Search for the cell housing the specified text and yield its [x, y] center coordinate. 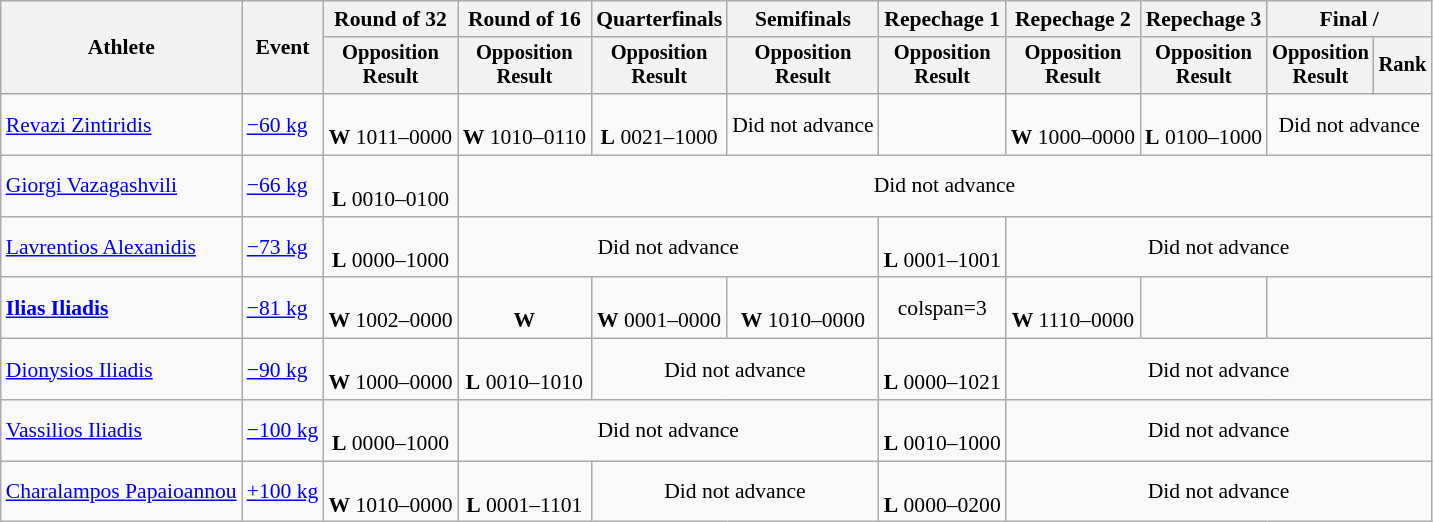
−60 kg [283, 124]
−81 kg [283, 308]
L 0100–1000 [1204, 124]
−73 kg [283, 248]
Athlete [122, 48]
Revazi Zintiridis [122, 124]
Quarterfinals [659, 19]
Repechage 1 [942, 19]
Giorgi Vazagashvili [122, 186]
Repechage 2 [1073, 19]
Round of 32 [390, 19]
−66 kg [283, 186]
+100 kg [283, 492]
Round of 16 [524, 19]
L 0001–1001 [942, 248]
W 0001–0000 [659, 308]
Vassilios Iliadis [122, 430]
Semifinals [803, 19]
W 1010–0110 [524, 124]
W 1011–0000 [390, 124]
L 0010–0100 [390, 186]
Repechage 3 [1204, 19]
W [524, 308]
−90 kg [283, 370]
L 0010–1010 [524, 370]
L 0010–1000 [942, 430]
Lavrentios Alexanidis [122, 248]
Charalampos Papaioannou [122, 492]
Rank [1403, 66]
W 1110–0000 [1073, 308]
L 0021–1000 [659, 124]
colspan=3 [942, 308]
Final / [1349, 19]
−100 kg [283, 430]
L 0000–1021 [942, 370]
Ilias Iliadis [122, 308]
Dionysios Iliadis [122, 370]
W 1002–0000 [390, 308]
L 0000–0200 [942, 492]
Event [283, 48]
L 0001–1101 [524, 492]
